Search for the cell housing the specified text and yield its [X, Y] center coordinate. 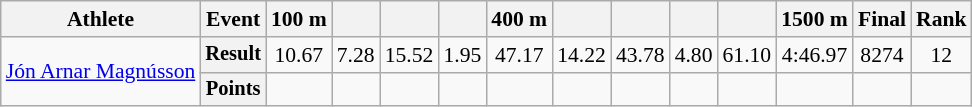
12 [942, 55]
100 m [299, 19]
61.10 [746, 55]
Event [233, 19]
15.52 [410, 55]
Rank [942, 19]
43.78 [640, 55]
4.80 [694, 55]
Points [233, 89]
4:46.97 [814, 55]
Final [882, 19]
47.17 [519, 55]
Result [233, 55]
8274 [882, 55]
1.95 [462, 55]
400 m [519, 19]
10.67 [299, 55]
Athlete [101, 19]
14.22 [582, 55]
1500 m [814, 19]
Jón Arnar Magnússon [101, 72]
7.28 [356, 55]
